Scan for the cell matching the given text and deliver its (X, Y) coordinate at center. 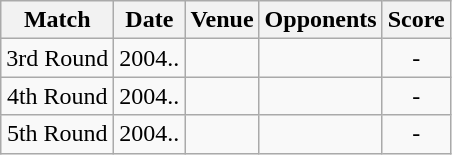
3rd Round (58, 58)
Date (150, 20)
Match (58, 20)
4th Round (58, 96)
Score (416, 20)
Opponents (320, 20)
5th Round (58, 134)
Venue (222, 20)
